Find where the given text appears and provide that cell's center as (X, Y) coordinate. 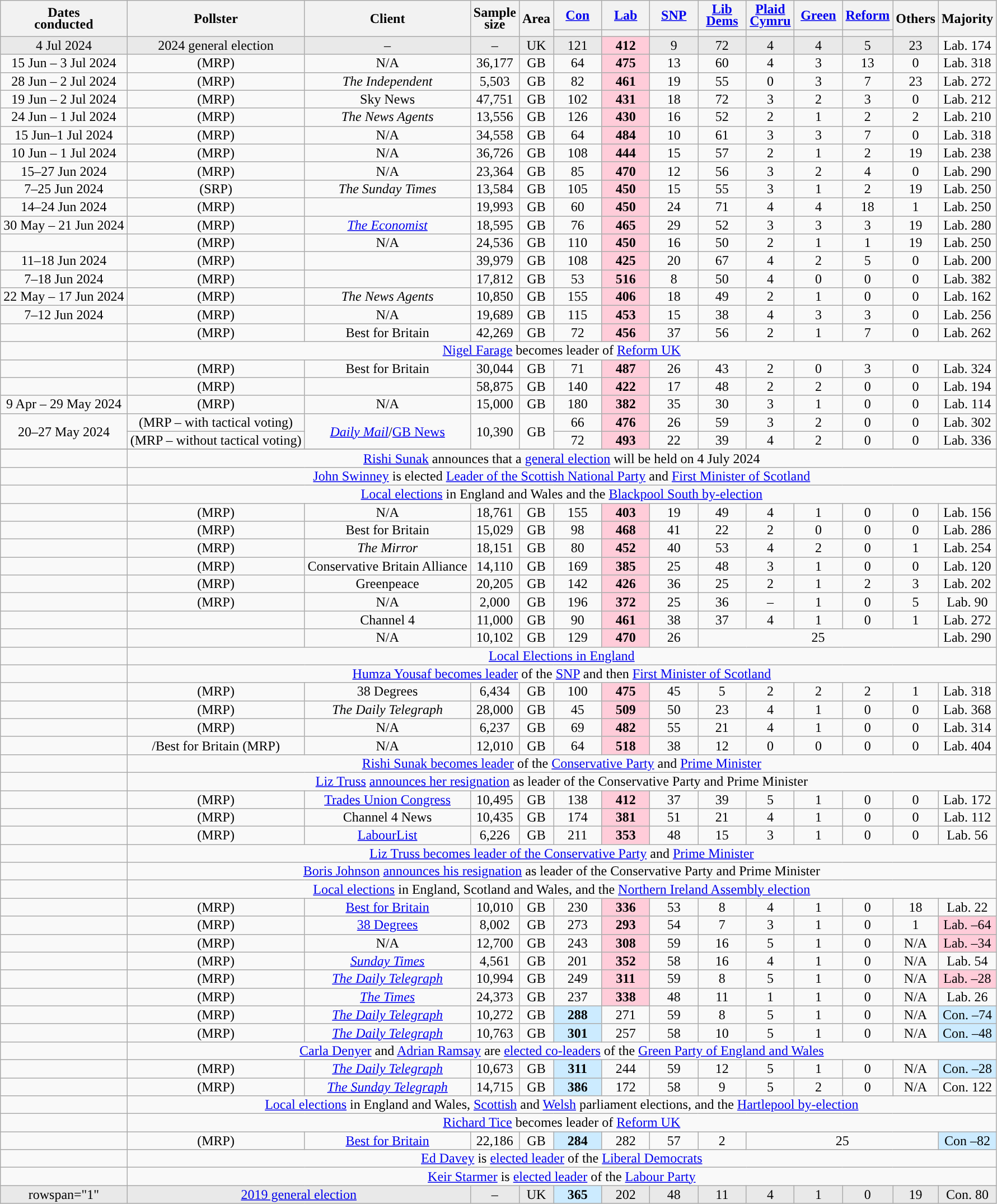
468 (626, 530)
Conservative Britain Alliance (387, 566)
12,010 (495, 745)
18,761 (495, 512)
126 (578, 117)
(MRP – without tactical voting) (216, 440)
Richard Tice becomes leader of Reform UK (561, 1123)
Client (387, 18)
10 Jun – 1 Jul 2024 (64, 153)
Lab. 194 (967, 386)
Rishi Sunak announces that a general election will be held on 4 July 2024 (561, 458)
4,561 (495, 961)
422 (626, 386)
Green (818, 16)
382 (626, 404)
Lab. 256 (967, 315)
19 Jun – 2 Jul 2024 (64, 99)
17,812 (495, 279)
10,495 (495, 800)
243 (578, 943)
336 (626, 907)
18,151 (495, 548)
115 (578, 315)
10,390 (495, 431)
10,763 (495, 1033)
338 (626, 997)
85 (578, 171)
110 (578, 243)
/Best for Britain (MRP) (216, 745)
10,272 (495, 1015)
Lab. 404 (967, 745)
15,029 (495, 530)
456 (626, 333)
140 (578, 386)
Channel 4 News (387, 818)
Carla Denyer and Adrian Ramsay are elected co-leaders of the Green Party of England and Wales (561, 1051)
Lab. 324 (967, 368)
Local elections in England and Wales and the Blackpool South by-election (561, 494)
Lab. 336 (967, 440)
301 (578, 1033)
237 (578, 997)
Others (916, 18)
444 (626, 153)
19,993 (495, 207)
22 May – 17 Jun 2024 (64, 297)
257 (626, 1033)
24,536 (495, 243)
17 (674, 386)
172 (626, 1086)
Plaid Cymru (770, 16)
Humza Yousaf becomes leader of the SNP and then First Minister of Scotland (561, 674)
180 (578, 404)
18,595 (495, 225)
Lab. 172 (967, 800)
Lab. 162 (967, 297)
353 (626, 836)
142 (578, 584)
12,700 (495, 943)
The Sunday Telegraph (387, 1086)
36,726 (495, 153)
386 (578, 1086)
Con –82 (967, 1141)
15 Jun – 3 Jul 2024 (64, 63)
10,010 (495, 907)
196 (578, 602)
202 (626, 1194)
Con. –74 (967, 1015)
13,584 (495, 189)
Lab. 174 (967, 45)
244 (626, 1068)
19,689 (495, 315)
24,373 (495, 997)
249 (578, 979)
(MRP – with tactical voting) (216, 422)
15,000 (495, 404)
10,102 (495, 638)
Con. –28 (967, 1068)
The Sunday Times (387, 189)
Lab. 22 (967, 907)
LabourList (387, 836)
Lab. 54 (967, 961)
465 (626, 225)
The Times (387, 997)
Local elections in England and Wales, Scottish and Welsh parliament elections, and the Hartlepool by-election (561, 1105)
The Economist (387, 225)
30 May – 21 Jun 2024 (64, 225)
5,503 (495, 81)
24 (674, 207)
Trades Union Congress (387, 800)
284 (578, 1141)
7–12 Jun 2024 (64, 315)
2019 general election (299, 1194)
Datesconducted (64, 18)
Lab. 368 (967, 710)
2024 general election (216, 45)
Lab. –34 (967, 943)
431 (626, 99)
Lab. 382 (967, 279)
406 (626, 297)
385 (626, 566)
Lab. 254 (967, 548)
9 Apr – 29 May 2024 (64, 404)
482 (626, 727)
13,556 (495, 117)
Con (578, 16)
138 (578, 800)
20,205 (495, 584)
Lab. –64 (967, 925)
518 (626, 745)
6,434 (495, 692)
43 (722, 368)
Lab (626, 16)
Nigel Farage becomes leader of Reform UK (561, 351)
7–18 Jun 2024 (64, 279)
58,875 (495, 386)
Lab. 156 (967, 512)
484 (626, 135)
Majority (967, 18)
Lib Dems (722, 16)
11,000 (495, 620)
rowspan="1" (64, 1194)
10,435 (495, 818)
426 (626, 584)
61 (722, 135)
Lab. 314 (967, 727)
24 Jun – 1 Jul 2024 (64, 117)
Con. 122 (967, 1086)
2,000 (495, 602)
Lab. 120 (967, 566)
28 Jun – 2 Jul 2024 (64, 81)
The Independent (387, 81)
425 (626, 261)
Reform (868, 16)
Lab. 212 (967, 99)
Lab. 26 (967, 997)
381 (626, 818)
82 (578, 81)
Liz Truss becomes leader of the Conservative Party and Prime Minister (561, 853)
Sunday Times (387, 961)
121 (578, 45)
(SRP) (216, 189)
35 (674, 404)
452 (626, 548)
Rishi Sunak becomes leader of the Conservative Party and Prime Minister (561, 763)
Lab. 202 (967, 584)
Channel 4 (387, 620)
Sky News (387, 99)
100 (578, 692)
Greenpeace (387, 584)
42,269 (495, 333)
40 (674, 548)
Local elections in England, Scotland and Wales, and the Northern Ireland Assembly election (561, 889)
John Swinney is elected Leader of the Scottish National Party and First Minister of Scotland (561, 476)
352 (626, 961)
10,850 (495, 297)
201 (578, 961)
15–27 Jun 2024 (64, 171)
76 (578, 225)
7–25 Jun 2024 (64, 189)
Lab. 280 (967, 225)
365 (578, 1194)
Local Elections in England (561, 656)
41 (674, 530)
6,226 (495, 836)
20–27 May 2024 (64, 431)
29 (674, 225)
Con. –48 (967, 1033)
Daily Mail/GB News (387, 431)
10,994 (495, 979)
30,044 (495, 368)
14,715 (495, 1086)
174 (578, 818)
28,000 (495, 710)
The Mirror (387, 548)
509 (626, 710)
22,186 (495, 1141)
69 (578, 727)
30 (722, 404)
487 (626, 368)
Keir Starmer is elected leader of the Labour Party (561, 1177)
47,751 (495, 99)
273 (578, 925)
Liz Truss announces her resignation as leader of the Conservative Party and Prime Minister (561, 781)
15 Jun–1 Jul 2024 (64, 135)
Lab. 210 (967, 117)
Area (536, 18)
4 Jul 2024 (64, 45)
Con. 80 (967, 1194)
36,177 (495, 63)
211 (578, 836)
67 (722, 261)
453 (626, 315)
105 (578, 189)
288 (578, 1015)
23,364 (495, 171)
293 (626, 925)
20 (674, 261)
39,979 (495, 261)
Lab. 286 (967, 530)
308 (626, 943)
Ed Davey is elected leader of the Liberal Democrats (561, 1159)
Samplesize (495, 18)
Lab. 56 (967, 836)
Lab. 262 (967, 333)
476 (626, 422)
8,002 (495, 925)
102 (578, 99)
51 (674, 818)
66 (578, 422)
Lab. 200 (967, 261)
14,110 (495, 566)
34,558 (495, 135)
Lab. 90 (967, 602)
11–18 Jun 2024 (64, 261)
SNP (674, 16)
6,237 (495, 727)
Lab. 238 (967, 153)
403 (626, 512)
54 (674, 925)
10,673 (495, 1068)
230 (578, 907)
516 (626, 279)
430 (626, 117)
129 (578, 638)
Lab. 302 (967, 422)
169 (578, 566)
Boris Johnson announces his resignation as leader of the Conservative Party and Prime Minister (561, 871)
80 (578, 548)
Lab. 112 (967, 818)
Lab. 114 (967, 404)
98 (578, 530)
14–24 Jun 2024 (64, 207)
282 (626, 1141)
Pollster (216, 18)
493 (626, 440)
271 (626, 1015)
372 (626, 602)
Lab. –28 (967, 979)
90 (578, 620)
